Search for the cell housing the specified text and yield its (X, Y) center coordinate. 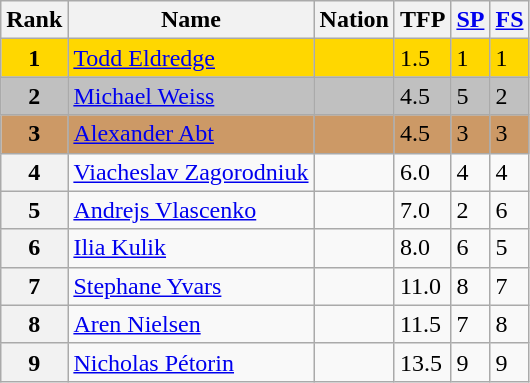
11.0 (422, 286)
11.5 (422, 324)
Michael Weiss (191, 96)
SP (470, 20)
6.0 (422, 172)
TFP (422, 20)
8.0 (422, 248)
Viacheslav Zagorodniuk (191, 172)
Rank (34, 20)
7.0 (422, 210)
Ilia Kulik (191, 248)
13.5 (422, 362)
FS (510, 20)
Name (191, 20)
Nation (354, 20)
Aren Nielsen (191, 324)
Andrejs Vlascenko (191, 210)
Todd Eldredge (191, 58)
1.5 (422, 58)
Nicholas Pétorin (191, 362)
Stephane Yvars (191, 286)
Alexander Abt (191, 134)
